Return (x, y) of the center of cell containing provided text 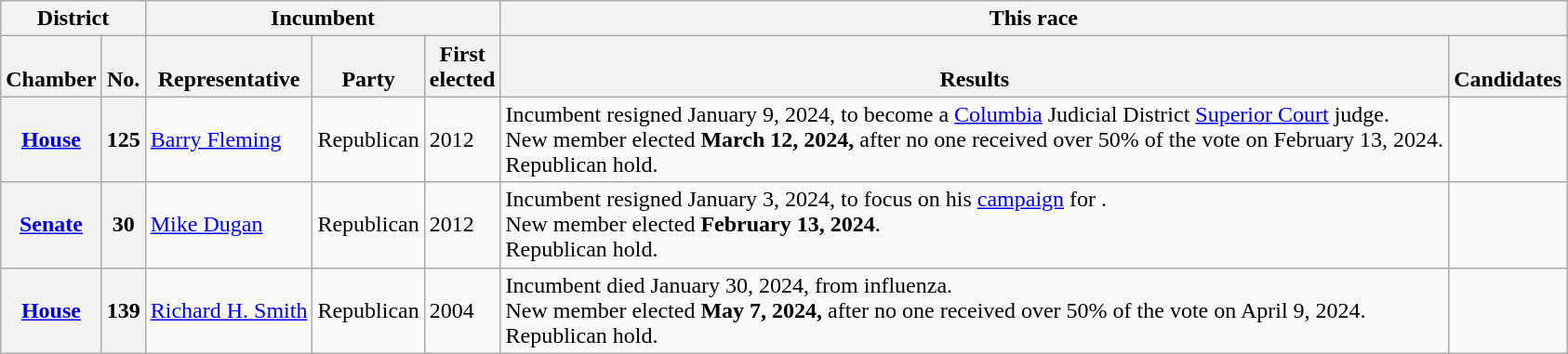
Mike Dugan (229, 225)
Candidates (1508, 67)
30 (123, 225)
139 (123, 310)
This race (1034, 19)
Representative (229, 67)
Barry Fleming (229, 139)
Firstelected (462, 67)
District (73, 19)
Richard H. Smith (229, 310)
125 (123, 139)
No. (123, 67)
Results (975, 67)
Incumbent (323, 19)
Incumbent resigned January 3, 2024, to focus on his campaign for .New member elected February 13, 2024.Republican hold. (975, 225)
Chamber (51, 67)
Party (368, 67)
Senate (51, 225)
2004 (462, 310)
